Search for the cell housing the specified text and yield its (x, y) center coordinate. 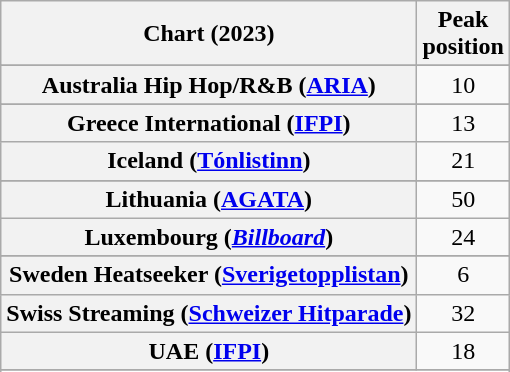
Chart (2023) (209, 34)
13 (463, 123)
Iceland (Tónlistinn) (209, 161)
6 (463, 275)
UAE (IFPI) (209, 351)
Greece International (IFPI) (209, 123)
Australia Hip Hop/R&B (ARIA) (209, 85)
32 (463, 313)
Luxembourg (Billboard) (209, 237)
Lithuania (AGATA) (209, 199)
21 (463, 161)
50 (463, 199)
10 (463, 85)
18 (463, 351)
Peakposition (463, 34)
Swiss Streaming (Schweizer Hitparade) (209, 313)
Sweden Heatseeker (Sverigetopplistan) (209, 275)
24 (463, 237)
